Find where the given text appears and provide that cell's center as [x, y] coordinate. 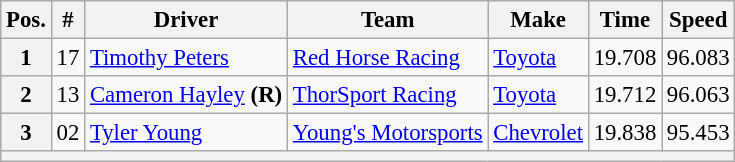
Time [624, 20]
ThorSport Racing [388, 95]
3 [26, 133]
Cameron Hayley (R) [186, 95]
Timothy Peters [186, 58]
Pos. [26, 20]
96.083 [698, 58]
13 [68, 95]
Team [388, 20]
Chevrolet [538, 133]
Tyler Young [186, 133]
Speed [698, 20]
19.712 [624, 95]
19.708 [624, 58]
Make [538, 20]
# [68, 20]
17 [68, 58]
Young's Motorsports [388, 133]
1 [26, 58]
96.063 [698, 95]
Red Horse Racing [388, 58]
95.453 [698, 133]
02 [68, 133]
19.838 [624, 133]
Driver [186, 20]
2 [26, 95]
